Pinpoint the cell where the given text exists, returning its [x, y] midpoint coordinate. 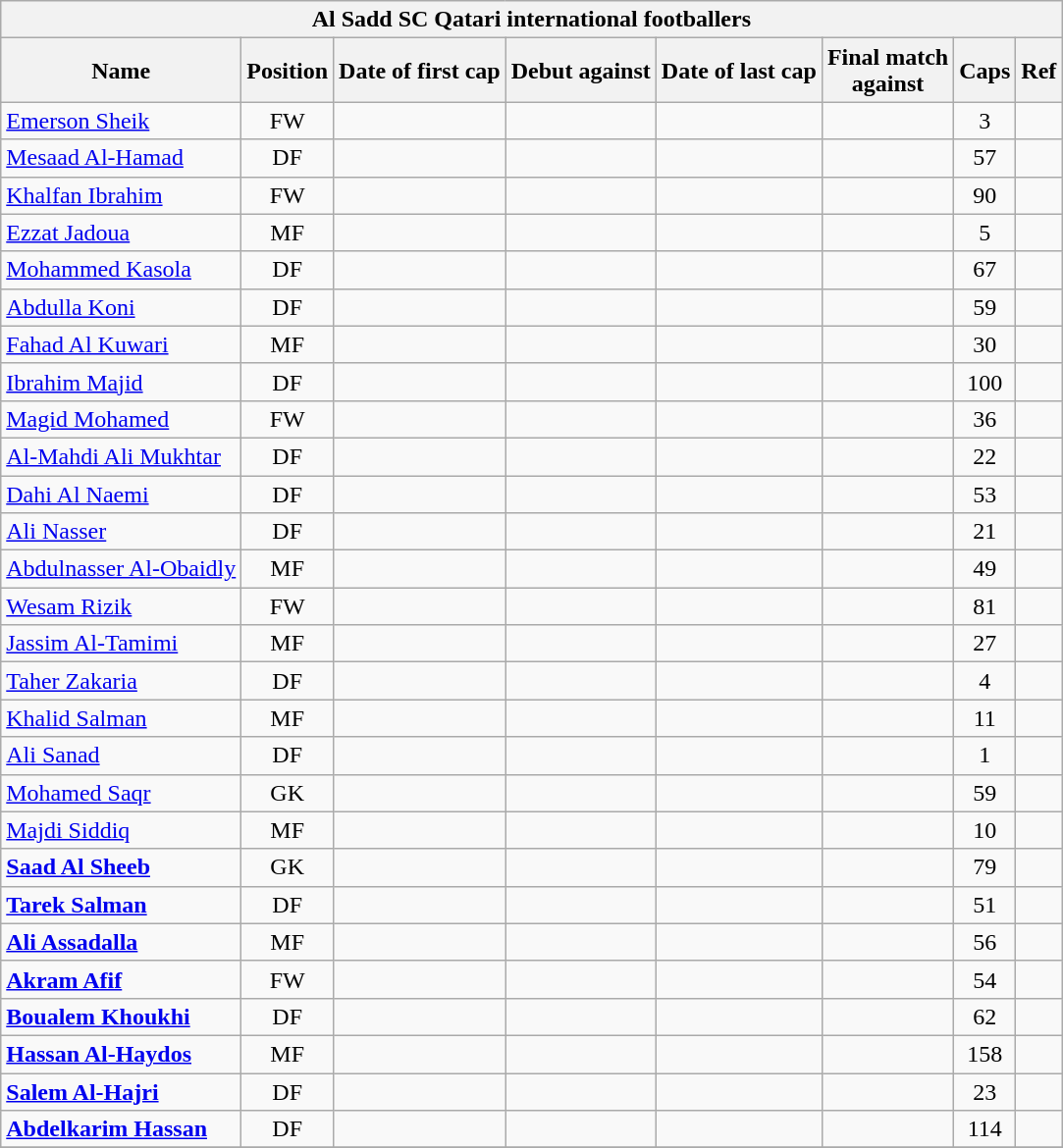
100 [985, 382]
Majdi Siddiq [122, 830]
Akram Afif [122, 979]
Abdulla Koni [122, 307]
11 [985, 718]
23 [985, 1092]
Ali Assadalla [122, 942]
Al Sadd SC Qatari international footballers [532, 20]
Boualem Khoukhi [122, 1017]
Khalid Salman [122, 718]
Abdelkarim Hassan [122, 1129]
5 [985, 233]
36 [985, 419]
Position [288, 71]
Ali Sanad [122, 756]
Mesaad Al-Hamad [122, 158]
53 [985, 494]
Al-Mahdi Ali Mukhtar [122, 456]
51 [985, 905]
67 [985, 270]
Ali Nasser [122, 532]
54 [985, 979]
22 [985, 456]
Debut against [581, 71]
Wesam Rizik [122, 606]
3 [985, 121]
10 [985, 830]
158 [985, 1054]
79 [985, 867]
81 [985, 606]
Fahad Al Kuwari [122, 344]
Tarek Salman [122, 905]
Salem Al-Hajri [122, 1092]
27 [985, 644]
57 [985, 158]
56 [985, 942]
49 [985, 569]
Magid Mohamed [122, 419]
Mohammed Kasola [122, 270]
21 [985, 532]
Name [122, 71]
Taher Zakaria [122, 681]
Dahi Al Naemi [122, 494]
90 [985, 195]
1 [985, 756]
Saad Al Sheeb [122, 867]
Ezzat Jadoua [122, 233]
Date of last cap [738, 71]
Ref [1038, 71]
Khalfan Ibrahim [122, 195]
30 [985, 344]
Ibrahim Majid [122, 382]
Date of first cap [420, 71]
4 [985, 681]
62 [985, 1017]
Mohamed Saqr [122, 793]
Jassim Al-Tamimi [122, 644]
Hassan Al-Haydos [122, 1054]
114 [985, 1129]
Emerson Sheik [122, 121]
Final matchagainst [887, 71]
Caps [985, 71]
Abdulnasser Al-Obaidly [122, 569]
